Find where the given text appears and provide that cell's center as [X, Y] coordinate. 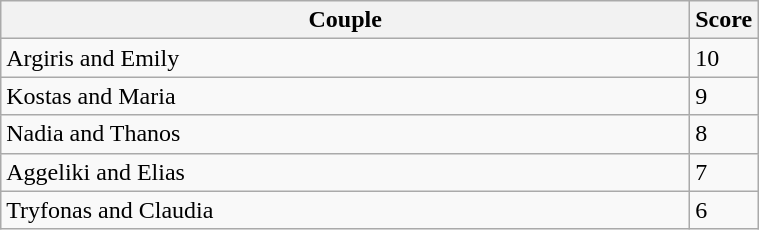
9 [724, 96]
Kostas and Maria [346, 96]
Tryfonas and Claudia [346, 210]
Score [724, 20]
Nadia and Thanos [346, 134]
6 [724, 210]
Aggeliki and Elias [346, 172]
Argiris and Emily [346, 58]
Couple [346, 20]
8 [724, 134]
10 [724, 58]
7 [724, 172]
